Return the [X, Y] coordinate for the center point of the cell that contains the specified text.  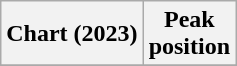
Chart (2023) [72, 34]
Peakposition [189, 34]
